For the text-containing cell, return its midpoint in [X, Y] coordinate format. 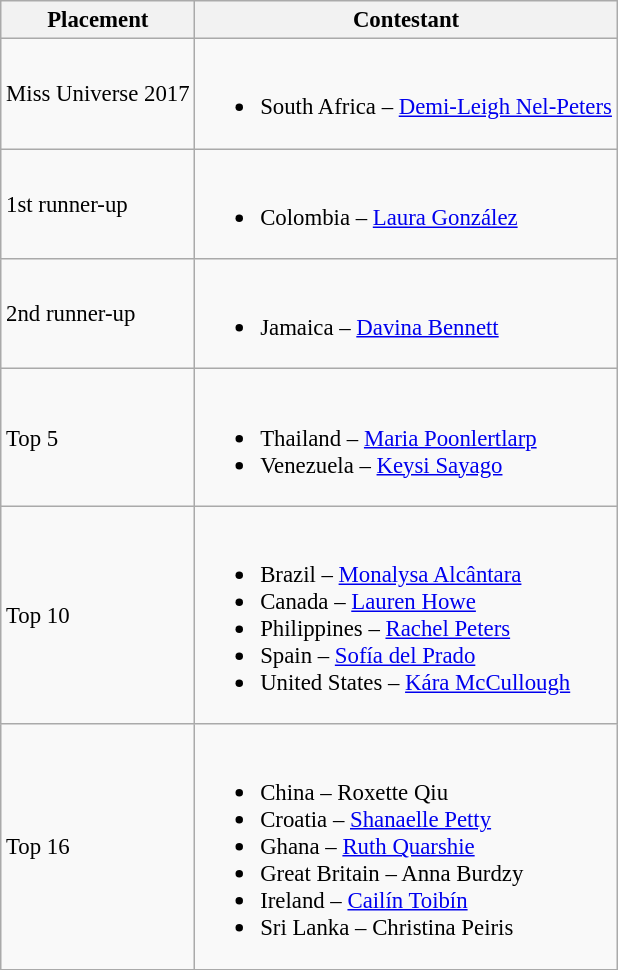
Colombia – Laura González [406, 204]
South Africa – Demi-Leigh Nel-Peters [406, 94]
Top 16 [98, 846]
Brazil – Monalysa Alcântara Canada – Lauren Howe Philippines – Rachel Peters Spain – Sofía del Prado United States – Kára McCullough [406, 615]
Top 5 [98, 438]
Thailand – Maria Poonlertlarp Venezuela – Keysi Sayago [406, 438]
1st runner-up [98, 204]
Placement [98, 20]
Contestant [406, 20]
Top 10 [98, 615]
Miss Universe 2017 [98, 94]
China – Roxette Qiu Croatia – Shanaelle Petty Ghana – Ruth Quarshie Great Britain – Anna Burdzy Ireland – Cailín Toibín Sri Lanka – Christina Peiris [406, 846]
2nd runner-up [98, 314]
Jamaica – Davina Bennett [406, 314]
